Search for the cell housing the specified text and yield its (x, y) center coordinate. 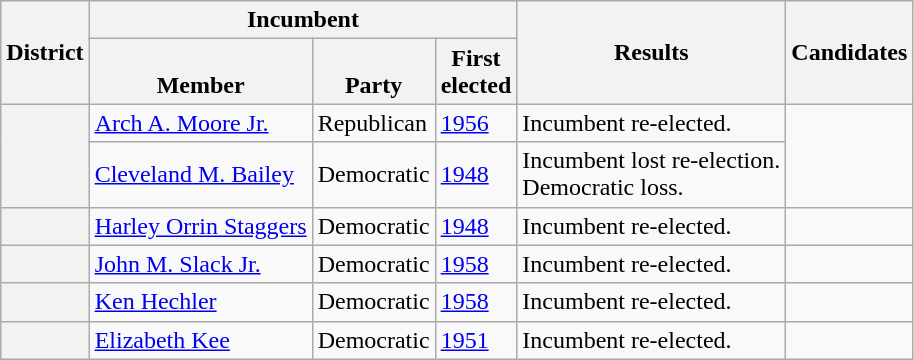
Incumbent lost re-election.Democratic loss. (652, 174)
Arch A. Moore Jr. (200, 123)
1956 (476, 123)
Harley Orrin Staggers (200, 226)
John M. Slack Jr. (200, 264)
Firstelected (476, 72)
Results (652, 52)
Ken Hechler (200, 302)
Cleveland M. Bailey (200, 174)
District (45, 52)
Incumbent (303, 20)
Republican (374, 123)
Party (374, 72)
Member (200, 72)
Elizabeth Kee (200, 340)
Candidates (850, 52)
1951 (476, 340)
